Provide the (X, Y) coordinate of the cell's center where the given text is located.  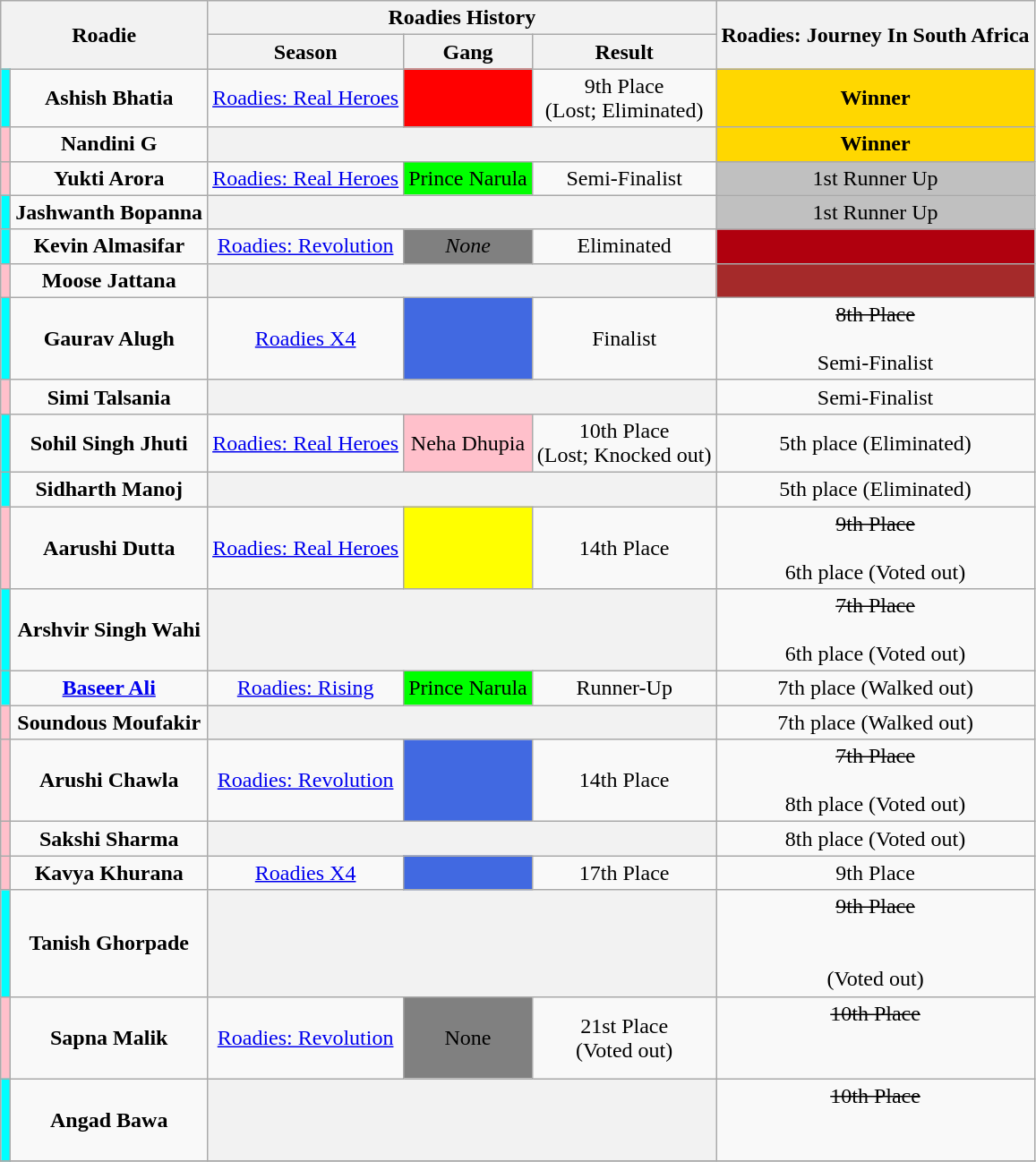
Roadies History (462, 18)
Jashwanth Bopanna (109, 212)
Yukti Arora (109, 178)
Finalist (624, 338)
Arushi Chawla (109, 781)
Nandini G (109, 144)
Simi Talsania (109, 397)
Kavya Khurana (109, 873)
Sapna Malik (109, 1038)
Angad Bawa (109, 1120)
Gaurav Alugh (109, 338)
Baseer Ali (109, 688)
9th Place(Lost; Eliminated) (624, 98)
7th Place6th place (Voted out) (876, 630)
Ashish Bhatia (109, 98)
Result (624, 52)
9th Place(Voted out) (876, 944)
Gang (468, 52)
Tanish Ghorpade (109, 944)
21st Place(Voted out) (624, 1038)
Neha Dhupia (468, 442)
7th Place 8th place (Voted out) (876, 781)
Roadies: Rising (306, 688)
9th Place 6th place (Voted out) (876, 548)
17th Place (624, 873)
Aarushi Dutta (109, 548)
Arshvir Singh Wahi (109, 630)
Moose Jattana (109, 280)
Roadies: Journey In South Africa (876, 35)
Season (306, 52)
Roadie (104, 35)
Runner-Up (624, 688)
Kevin Almasifar (109, 246)
8th place (Voted out) (876, 839)
10th Place(Lost; Knocked out) (624, 442)
Eliminated (624, 246)
8th Place Semi-Finalist (876, 338)
9th Place (876, 873)
Sohil Singh Jhuti (109, 442)
Sidharth Manoj (109, 489)
Soundous Moufakir (109, 722)
Sakshi Sharma (109, 839)
